Return (X, Y) of the center of cell containing provided text 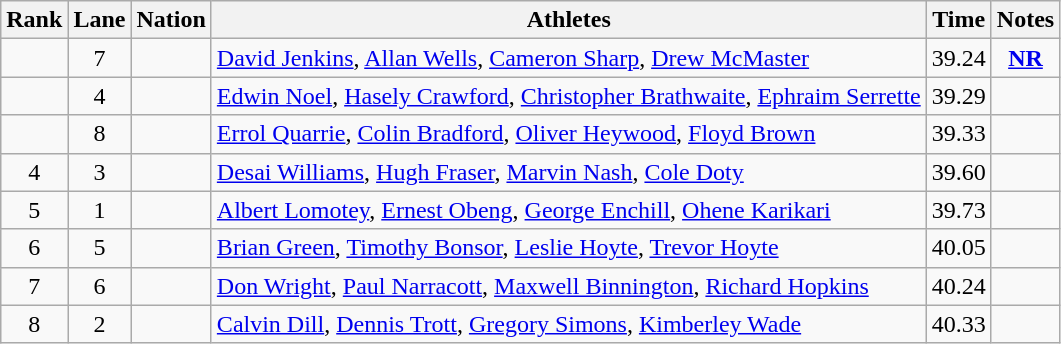
NR (1025, 58)
39.29 (958, 96)
Athletes (568, 20)
39.33 (958, 134)
Desai Williams, Hugh Fraser, Marvin Nash, Cole Doty (568, 172)
39.60 (958, 172)
Rank (34, 20)
Notes (1025, 20)
2 (100, 324)
Don Wright, Paul Narracott, Maxwell Binnington, Richard Hopkins (568, 286)
1 (100, 210)
David Jenkins, Allan Wells, Cameron Sharp, Drew McMaster (568, 58)
Nation (171, 20)
Brian Green, Timothy Bonsor, Leslie Hoyte, Trevor Hoyte (568, 248)
40.24 (958, 286)
39.24 (958, 58)
Calvin Dill, Dennis Trott, Gregory Simons, Kimberley Wade (568, 324)
Edwin Noel, Hasely Crawford, Christopher Brathwaite, Ephraim Serrette (568, 96)
39.73 (958, 210)
Albert Lomotey, Ernest Obeng, George Enchill, Ohene Karikari (568, 210)
Time (958, 20)
Lane (100, 20)
Errol Quarrie, Colin Bradford, Oliver Heywood, Floyd Brown (568, 134)
40.05 (958, 248)
40.33 (958, 324)
3 (100, 172)
